Return [X, Y] of the center of cell containing provided text 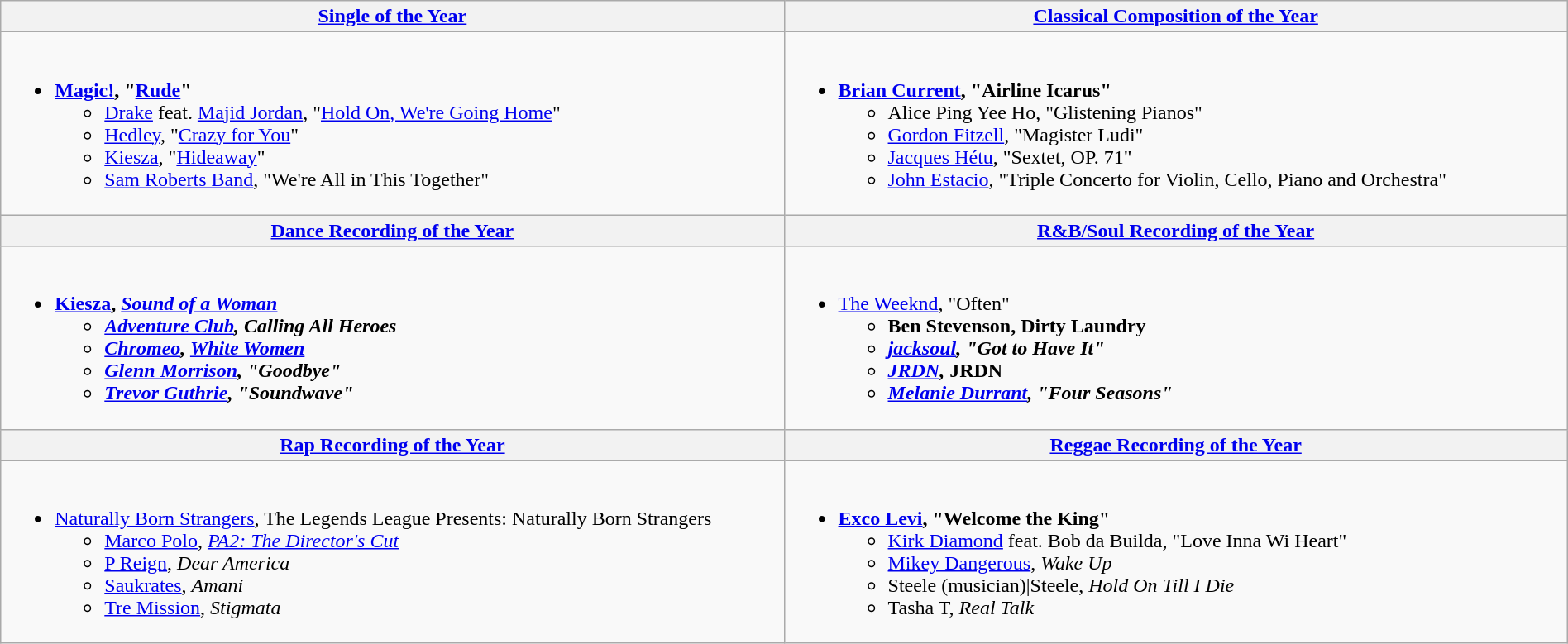
Kiesza, Sound of a WomanAdventure Club, Calling All HeroesChromeo, White WomenGlenn Morrison, "Goodbye"Trevor Guthrie, "Soundwave" [392, 337]
Reggae Recording of the Year [1176, 445]
Rap Recording of the Year [392, 445]
The Weeknd, "Often"Ben Stevenson, Dirty Laundryjacksoul, "Got to Have It"JRDN, JRDNMelanie Durrant, "Four Seasons" [1176, 337]
Single of the Year [392, 17]
Classical Composition of the Year [1176, 17]
R&B/Soul Recording of the Year [1176, 231]
Dance Recording of the Year [392, 231]
